Extract the [x, y] coordinate from the center of the cell holding the provided text.  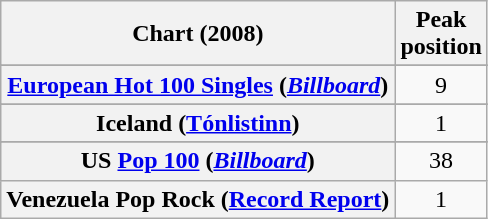
Chart (2008) [198, 34]
US Pop 100 (Billboard) [198, 161]
Iceland (Tónlistinn) [198, 123]
38 [441, 161]
Peakposition [441, 34]
9 [441, 85]
European Hot 100 Singles (Billboard) [198, 85]
Venezuela Pop Rock (Record Report) [198, 199]
